Extract the [X, Y] coordinate from the center of the cell holding the provided text.  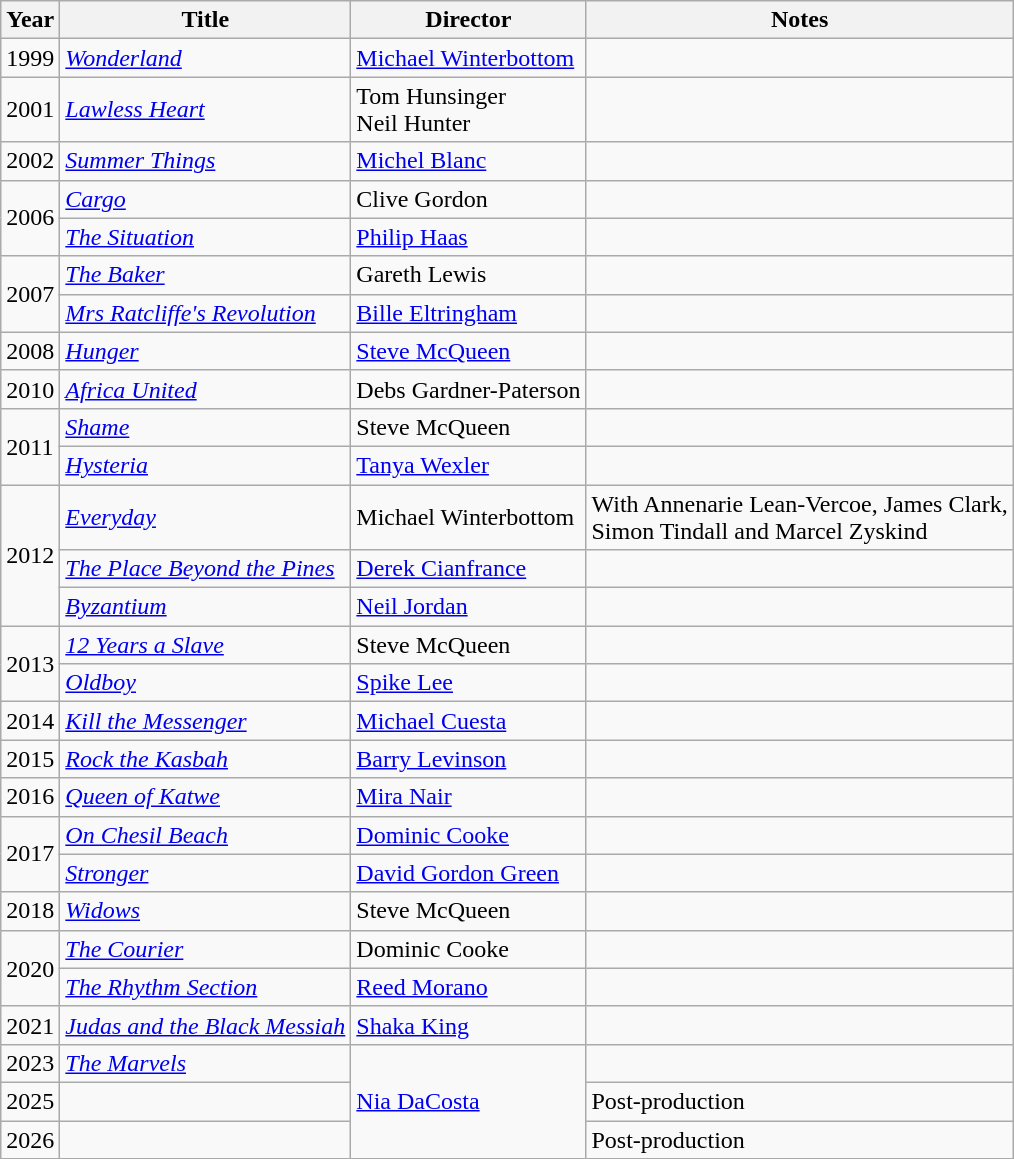
Cargo [206, 199]
The Place Beyond the Pines [206, 569]
Africa United [206, 389]
On Chesil Beach [206, 835]
2002 [30, 161]
Gareth Lewis [468, 275]
2011 [30, 446]
2014 [30, 721]
Judas and the Black Messiah [206, 1025]
The Baker [206, 275]
2013 [30, 664]
Kill the Messenger [206, 721]
2020 [30, 968]
Michael Cuesta [468, 721]
Mrs Ratcliffe's Revolution [206, 313]
2010 [30, 389]
2012 [30, 554]
Year [30, 20]
Neil Jordan [468, 607]
Oldboy [206, 683]
The Marvels [206, 1063]
Philip Haas [468, 237]
Tom HunsingerNeil Hunter [468, 110]
2021 [30, 1025]
Shame [206, 427]
2017 [30, 854]
Widows [206, 911]
The Situation [206, 237]
2008 [30, 351]
2007 [30, 294]
Director [468, 20]
Tanya Wexler [468, 465]
The Rhythm Section [206, 987]
Summer Things [206, 161]
2018 [30, 911]
Bille Eltringham [468, 313]
Wonderland [206, 58]
Derek Cianfrance [468, 569]
Stronger [206, 873]
Nia DaCosta [468, 1101]
12 Years a Slave [206, 645]
2016 [30, 797]
2026 [30, 1139]
Mira Nair [468, 797]
Everyday [206, 516]
David Gordon Green [468, 873]
Shaka King [468, 1025]
2015 [30, 759]
Byzantium [206, 607]
Hysteria [206, 465]
Lawless Heart [206, 110]
Hunger [206, 351]
2006 [30, 218]
Rock the Kasbah [206, 759]
Clive Gordon [468, 199]
2023 [30, 1063]
Spike Lee [468, 683]
2001 [30, 110]
Michel Blanc [468, 161]
1999 [30, 58]
Notes [800, 20]
Barry Levinson [468, 759]
Debs Gardner-Paterson [468, 389]
Queen of Katwe [206, 797]
Title [206, 20]
With Annenarie Lean-Vercoe, James Clark,Simon Tindall and Marcel Zyskind [800, 516]
Reed Morano [468, 987]
2025 [30, 1101]
The Courier [206, 949]
